Identify which cell holds the provided text, then report its (X, Y) central coordinate. 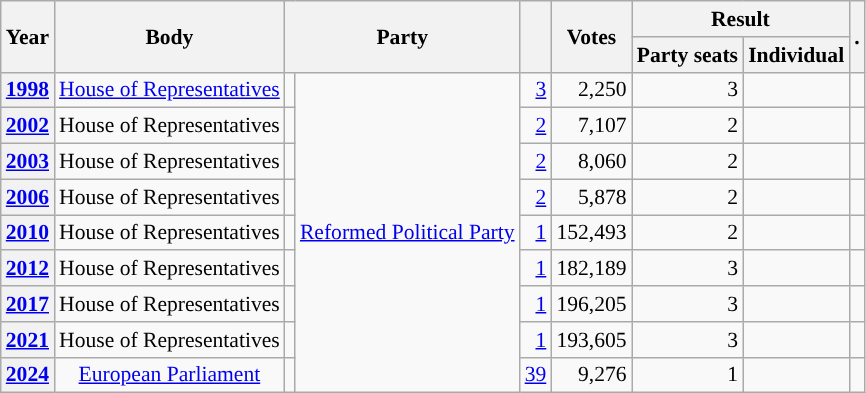
Party seats (688, 55)
. (857, 36)
8,060 (591, 162)
Year (28, 36)
Body (170, 36)
2024 (28, 375)
196,205 (591, 304)
Reformed Political Party (408, 232)
Party (402, 36)
2012 (28, 269)
2002 (28, 126)
European Parliament (170, 375)
5,878 (591, 197)
2003 (28, 162)
193,605 (591, 340)
2006 (28, 197)
Result (741, 19)
Individual (796, 55)
2,250 (591, 90)
1998 (28, 90)
9,276 (591, 375)
Votes (591, 36)
7,107 (591, 126)
2021 (28, 340)
182,189 (591, 269)
2017 (28, 304)
39 (536, 375)
2010 (28, 233)
152,493 (591, 233)
